From the cell containing the given text, extract its center point as [X, Y] coordinate. 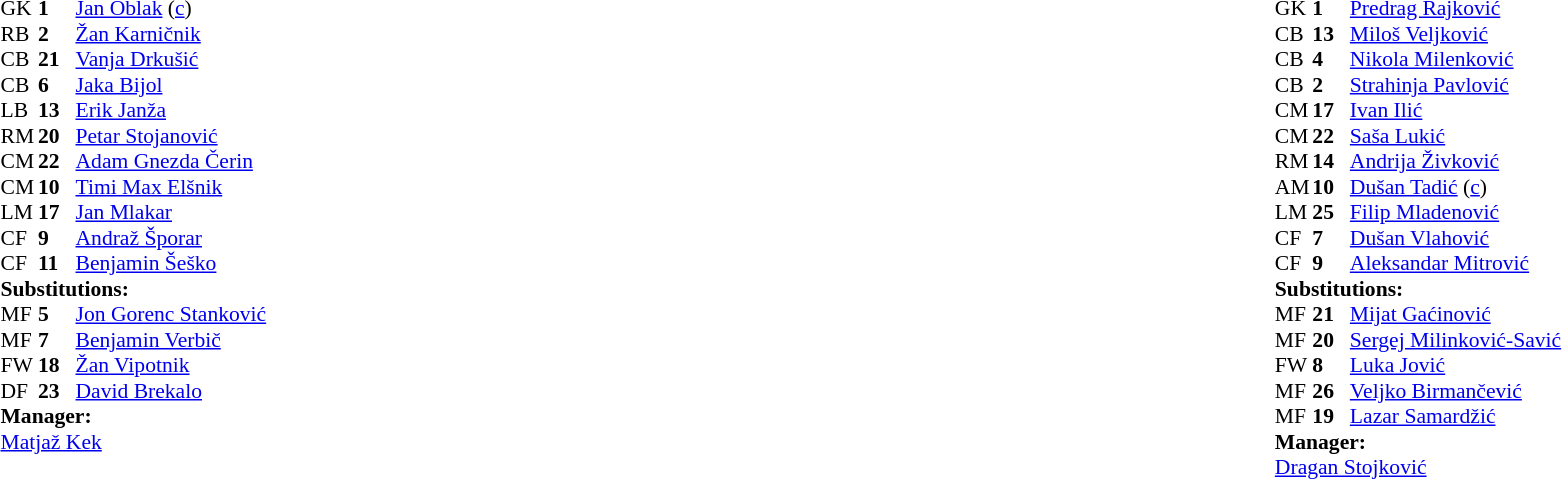
LB [19, 111]
Dušan Tadić (c) [1456, 187]
Luka Jović [1456, 365]
Andrija Živković [1456, 161]
AM [1294, 187]
11 [57, 263]
DF [19, 391]
23 [57, 391]
Nikola Milenković [1456, 59]
Mijat Gaćinović [1456, 315]
Miloš Veljković [1456, 34]
Dušan Vlahović [1456, 238]
4 [1331, 59]
Strahinja Pavlović [1456, 85]
Ivan Ilić [1456, 111]
David Brekalo [172, 391]
18 [57, 365]
Jan Mlakar [172, 213]
26 [1331, 391]
Jaka Bijol [172, 85]
Benjamin Verbič [172, 340]
RB [19, 34]
Aleksandar Mitrović [1456, 263]
Saša Lukić [1456, 136]
Petar Stojanović [172, 136]
Žan Vipotnik [172, 365]
Žan Karničnik [172, 34]
Erik Janža [172, 111]
8 [1331, 365]
Filip Mladenović [1456, 213]
Matjaž Kek [133, 442]
Vanja Drkušić [172, 59]
25 [1331, 213]
Sergej Milinković-Savić [1456, 340]
Jon Gorenc Stanković [172, 315]
5 [57, 315]
19 [1331, 417]
Andraž Šporar [172, 238]
Benjamin Šeško [172, 263]
Lazar Samardžić [1456, 417]
Timi Max Elšnik [172, 187]
Adam Gnezda Čerin [172, 161]
Veljko Birmančević [1456, 391]
6 [57, 85]
14 [1331, 161]
